For the text-containing cell, return its midpoint in [x, y] coordinate format. 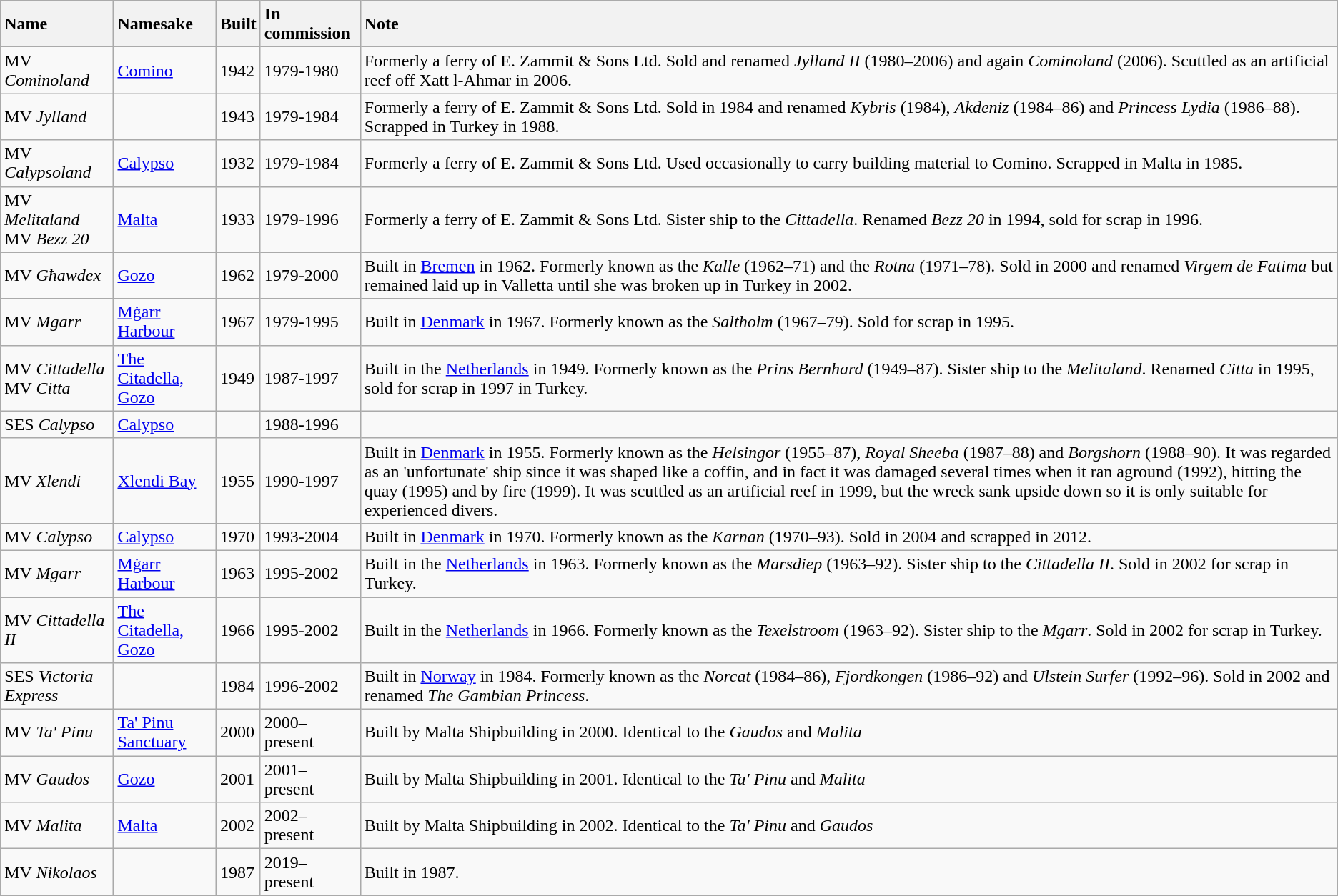
MV Calypsoland [57, 163]
1979-1995 [310, 322]
1933 [239, 219]
Built by Malta Shipbuilding in 2002. Identical to the Ta' Pinu and Gaudos [849, 826]
Formerly a ferry of E. Zammit & Sons Ltd. Used occasionally to carry building material to Comino. Scrapped in Malta in 1985. [849, 163]
1990-1997 [310, 480]
1932 [239, 163]
MV CittadellaMV Citta [57, 378]
MV Jylland [57, 117]
Built in Denmark in 1967. Formerly known as the Saltholm (1967–79). Sold for scrap in 1995. [849, 322]
SES Victoria Express [57, 686]
MV Ta' Pinu [57, 733]
1979-2000 [310, 276]
2002–present [310, 826]
1979-1996 [310, 219]
2000 [239, 733]
SES Calypso [57, 424]
MV Għawdex [57, 276]
MV Xlendi [57, 480]
1993-2004 [310, 537]
1996-2002 [310, 686]
1943 [239, 117]
1967 [239, 322]
1942 [239, 70]
Built in 1987. [849, 872]
1966 [239, 630]
MV Calypso [57, 537]
1987 [239, 872]
MV Cominoland [57, 70]
MV Cittadella II [57, 630]
MV MelitalandMV Bezz 20 [57, 219]
1988-1996 [310, 424]
Formerly a ferry of E. Zammit & Sons Ltd. Sister ship to the Cittadella. Renamed Bezz 20 in 1994, sold for scrap in 1996. [849, 219]
Note [849, 24]
MV Gaudos [57, 779]
MV Nikolaos [57, 872]
Ta' Pinu Sanctuary [165, 733]
1949 [239, 378]
MV Malita [57, 826]
2001 [239, 779]
In commission [310, 24]
1979-1980 [310, 70]
2002 [239, 826]
1963 [239, 573]
Built in Denmark in 1970. Formerly known as the Karnan (1970–93). Sold in 2004 and scrapped in 2012. [849, 537]
2019–present [310, 872]
Built in the Netherlands in 1963. Formerly known as the Marsdiep (1963–92). Sister ship to the Cittadella II. Sold in 2002 for scrap in Turkey. [849, 573]
1955 [239, 480]
Xlendi Bay [165, 480]
1984 [239, 686]
1970 [239, 537]
Built [239, 24]
Name [57, 24]
Built by Malta Shipbuilding in 2000. Identical to the Gaudos and Malita [849, 733]
Built in the Netherlands in 1966. Formerly known as the Texelstroom (1963–92). Sister ship to the Mgarr. Sold in 2002 for scrap in Turkey. [849, 630]
Built by Malta Shipbuilding in 2001. Identical to the Ta' Pinu and Malita [849, 779]
Comino [165, 70]
2000–present [310, 733]
1987-1997 [310, 378]
Namesake [165, 24]
1962 [239, 276]
2001–present [310, 779]
